Identify which cell holds the provided text, then report its (x, y) central coordinate. 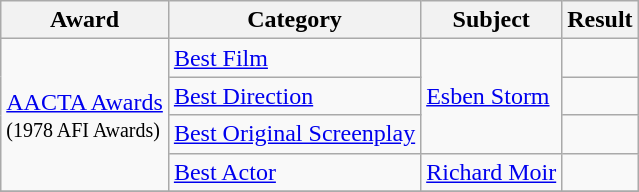
AACTA Awards(1978 AFI Awards) (85, 115)
Category (294, 20)
Best Actor (294, 172)
Subject (492, 20)
Best Original Screenplay (294, 134)
Best Film (294, 58)
Best Direction (294, 96)
Esben Storm (492, 96)
Result (600, 20)
Richard Moir (492, 172)
Award (85, 20)
